Locate the cell with the specified text and output its (x, y) center coordinate. 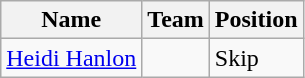
Team (176, 20)
Heidi Hanlon (72, 58)
Position (256, 20)
Skip (256, 58)
Name (72, 20)
